Return (X, Y) of the center of cell containing provided text 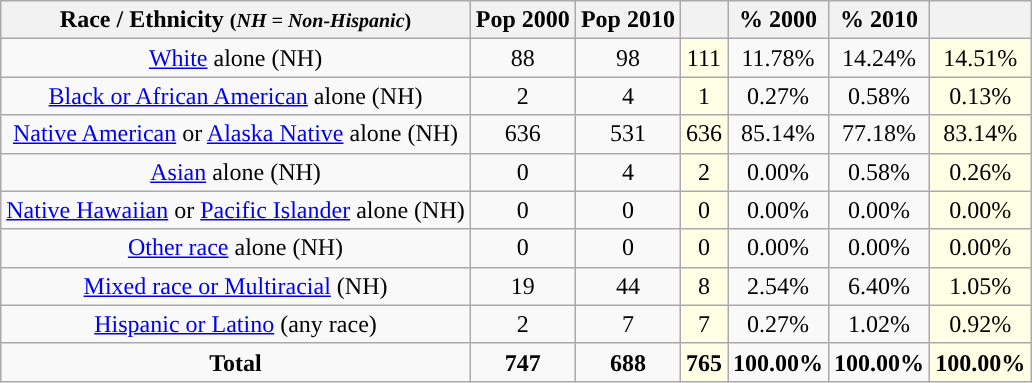
Native Hawaiian or Pacific Islander alone (NH) (236, 210)
14.24% (880, 58)
688 (628, 362)
1 (704, 96)
2.54% (778, 286)
44 (628, 286)
Race / Ethnicity (NH = Non-Hispanic) (236, 20)
98 (628, 58)
8 (704, 286)
1.05% (980, 286)
Other race alone (NH) (236, 248)
85.14% (778, 134)
White alone (NH) (236, 58)
11.78% (778, 58)
Hispanic or Latino (any race) (236, 324)
83.14% (980, 134)
111 (704, 58)
Black or African American alone (NH) (236, 96)
Native American or Alaska Native alone (NH) (236, 134)
77.18% (880, 134)
1.02% (880, 324)
% 2010 (880, 20)
747 (522, 362)
0.13% (980, 96)
531 (628, 134)
Pop 2010 (628, 20)
0.26% (980, 172)
14.51% (980, 58)
% 2000 (778, 20)
Asian alone (NH) (236, 172)
19 (522, 286)
765 (704, 362)
88 (522, 58)
Total (236, 362)
Mixed race or Multiracial (NH) (236, 286)
0.92% (980, 324)
6.40% (880, 286)
Pop 2000 (522, 20)
